Output the (X, Y) coordinate of the center of the cell containing the given text.  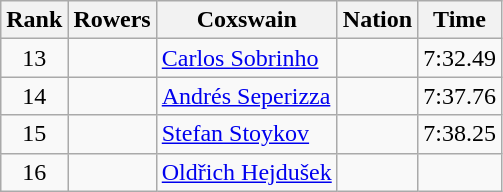
Stefan Stoykov (246, 134)
14 (34, 96)
15 (34, 134)
Rowers (112, 20)
Carlos Sobrinho (246, 58)
Time (460, 20)
Rank (34, 20)
Nation (377, 20)
Coxswain (246, 20)
7:37.76 (460, 96)
Andrés Seperizza (246, 96)
Oldřich Hejdušek (246, 172)
7:38.25 (460, 134)
7:32.49 (460, 58)
13 (34, 58)
16 (34, 172)
